Pinpoint the cell where the given text exists, returning its (X, Y) midpoint coordinate. 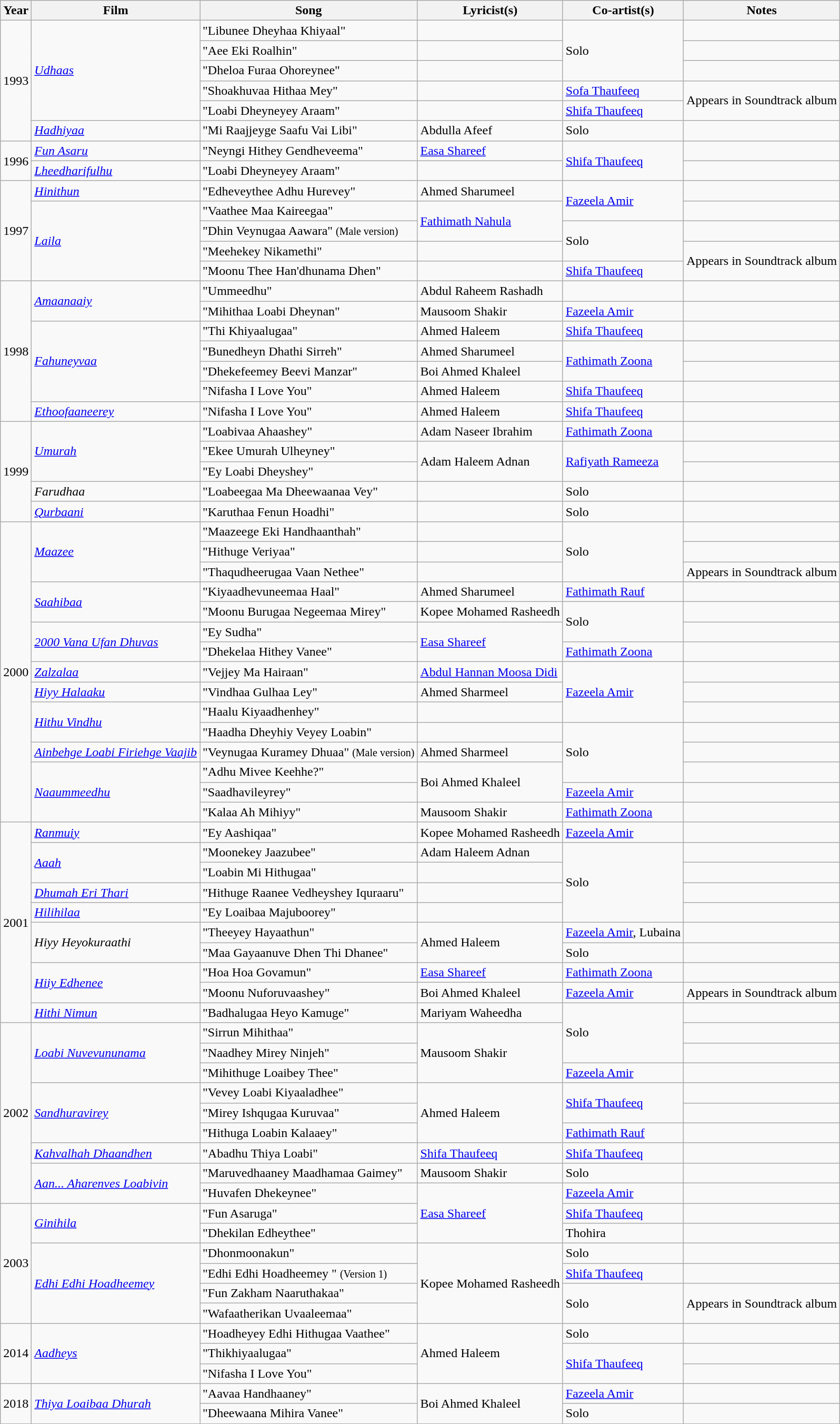
2000 (16, 672)
Saahibaa (116, 602)
"Mihithaa Loabi Dheynan" (308, 311)
2001 (16, 923)
Ranmuiy (116, 832)
Co-artist(s) (623, 11)
1993 (16, 81)
"Theeyey Hayaathun" (308, 933)
"Moonu Burugaa Negeemaa Mirey" (308, 612)
"Abadhu Thiya Loabi" (308, 1153)
"Bunedheyn Dhathi Sirreh" (308, 351)
"Ey Loaibaa Majuboorey" (308, 913)
2002 (16, 1113)
Qurbaani (116, 511)
"Kalaa Ah Mihiyy" (308, 812)
"Aavaa Handhaaney" (308, 1393)
Maazee (116, 551)
"Ummeedhu" (308, 291)
"Huvafen Dhekeynee" (308, 1193)
"Thaqudheerugaa Vaan Nethee" (308, 571)
Notes (762, 11)
Hinithun (116, 191)
"Ey Aashiqaa" (308, 832)
"Mihithuge Loaibey Thee" (308, 1073)
2000 Vana Ufan Dhuvas (116, 642)
Dhumah Eri Thari (116, 893)
Fazeela Amir, Lubaina (623, 933)
Abdul Raheem Rashadh (490, 291)
"Moonekey Jaazubee" (308, 852)
"Meehekey Nikamethi" (308, 251)
Sofa Thaufeeq (623, 91)
Mariyam Waheedha (490, 1013)
2014 (16, 1353)
"Dhin Veynugaa Aawara" (Male version) (308, 231)
2003 (16, 1263)
Abdulla Afeef (490, 131)
Loabi Nuvevununama (116, 1053)
"Hithuge Raanee Vedheyshey Iquraaru" (308, 893)
"Libunee Dheyhaa Khiyaal" (308, 31)
Hadhiyaa (116, 131)
"Haadha Dheyhiy Veyey Loabin" (308, 732)
"Loabin Mi Hithugaa" (308, 872)
"Dhekilan Edheythee" (308, 1233)
"Dheewaana Mihira Vanee" (308, 1413)
Hiyy Heyokuraathi (116, 943)
1997 (16, 231)
1998 (16, 351)
"Edhi Edhi Hoadheemey " (Version 1) (308, 1273)
Zalzalaa (116, 672)
"Maa Gayaanuve Dhen Thi Dhanee" (308, 953)
"Moonu Nuforuvaashey" (308, 993)
Abdul Hannan Moosa Didi (490, 672)
"Dhekefeemey Beevi Manzar" (308, 371)
"Saadhavileyrey" (308, 792)
"Dheloa Furaa Ohoreynee" (308, 71)
Hithi Nimun (116, 1013)
"Wafaatherikan Uvaaleemaa" (308, 1313)
1996 (16, 161)
"Loabeegaa Ma Dheewaanaa Vey" (308, 491)
Kahvalhah Dhaandhen (116, 1153)
Year (16, 11)
"Ey Sudha" (308, 632)
"Mi Raajjeyge Saafu Vai Libi" (308, 131)
"Aee Eki Roalhin" (308, 51)
"Vevey Loabi Kiyaaladhee" (308, 1093)
"Karuthaa Fenun Hoadhi" (308, 511)
"Hoa Hoa Govamun" (308, 973)
"Ekee Umurah Ulheyney" (308, 451)
"Maruvedhaaney Maadhamaa Gaimey" (308, 1173)
"Hithuga Loabin Kalaaey" (308, 1133)
Film (116, 11)
Hiyy Halaaku (116, 692)
Fun Asaru (116, 151)
Lyricist(s) (490, 11)
Naaummeedhu (116, 792)
"Neyngi Hithey Gendheveema" (308, 151)
"Naadhey Mirey Ninjeh" (308, 1053)
"Kiyaadhevuneemaa Haal" (308, 592)
Song (308, 11)
Ginihila (116, 1223)
"Vejjey Ma Hairaan" (308, 672)
"Badhalugaa Heyo Kamuge" (308, 1013)
"Thikhiyaalugaa" (308, 1353)
Adam Naseer Ibrahim (490, 431)
2018 (16, 1403)
Hithu Vindhu (116, 722)
Lheedharifulhu (116, 171)
Fathimath Nahula (490, 221)
"Fun Zakham Naaruthakaa" (308, 1293)
"Vindhaa Gulhaa Ley" (308, 692)
"Loabivaa Ahaashey" (308, 431)
Aadheys (116, 1353)
Edhi Edhi Hoadheemey (116, 1283)
Sandhuravirey (116, 1113)
"Hoadheyey Edhi Hithugaa Vaathee" (308, 1333)
Ainbehge Loabi Firiehge Vaajib (116, 752)
"Fun Asaruga" (308, 1213)
"Ey Loabi Dheyshey" (308, 471)
"Shoakhuvaa Hithaa Mey" (308, 91)
Hiiy Edhenee (116, 983)
"Veynugaa Kuramey Dhuaa" (Male version) (308, 752)
"Maazeege Eki Handhaanthah" (308, 531)
Udhaas (116, 71)
Fahuneyvaa (116, 361)
"Dhonmoonakun" (308, 1253)
"Vaathee Maa Kaireegaa" (308, 211)
"Mirey Ishqugaa Kuruvaa" (308, 1113)
Thiya Loaibaa Dhurah (116, 1403)
Aaah (116, 862)
Aan... Aharenves Loabivin (116, 1183)
1999 (16, 471)
Ethoofaaneerey (116, 411)
Farudhaa (116, 491)
Laila (116, 241)
"Moonu Thee Han'dhunama Dhen" (308, 271)
Umurah (116, 451)
Thohira (623, 1233)
"Adhu Mivee Keehhe?" (308, 772)
"Haalu Kiyaadhenhey" (308, 712)
Hilihilaa (116, 913)
"Thi Khiyaalugaa" (308, 331)
"Sirrun Mihithaa" (308, 1033)
"Edheveythee Adhu Hurevey" (308, 191)
Amaanaaiy (116, 301)
"Hithuge Veriyaa" (308, 551)
Rafiyath Rameeza (623, 461)
"Dhekelaa Hithey Vanee" (308, 652)
